Return (x, y) of the center of cell containing provided text 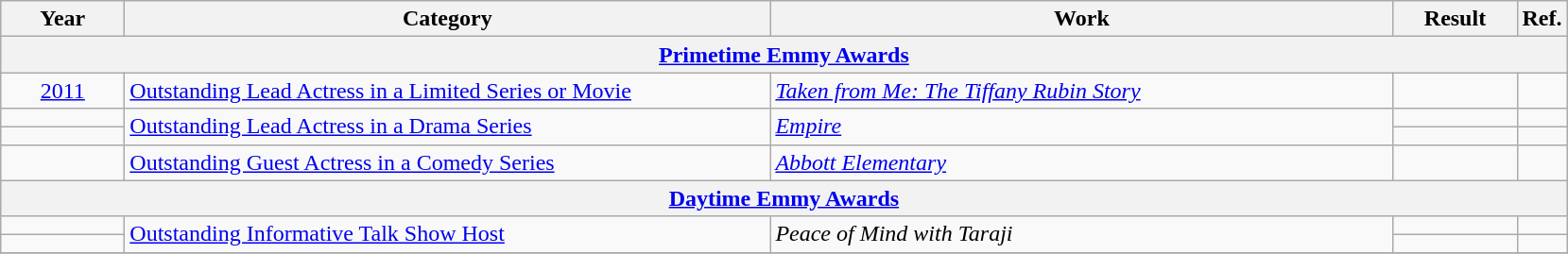
Outstanding Guest Actress in a Comedy Series (448, 162)
2011 (62, 91)
Abbott Elementary (1081, 162)
Outstanding Informative Talk Show Host (448, 234)
Category (448, 19)
Taken from Me: The Tiffany Rubin Story (1081, 91)
Year (62, 19)
Daytime Emmy Awards (784, 198)
Peace of Mind with Taraji (1081, 234)
Result (1456, 19)
Empire (1081, 127)
Work (1081, 19)
Ref. (1542, 19)
Outstanding Lead Actress in a Drama Series (448, 127)
Primetime Emmy Awards (784, 55)
Outstanding Lead Actress in a Limited Series or Movie (448, 91)
